Capture the cell that displays the provided text and extract its (X, Y) central coordinate. 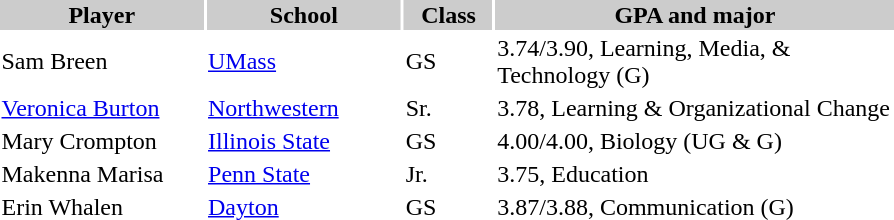
Mary Crompton (102, 141)
GPA and major (695, 15)
3.78, Learning & Organizational Change (695, 108)
Illinois State (304, 141)
3.75, Education (695, 174)
Player (102, 15)
Jr. (448, 174)
Sr. (448, 108)
School (304, 15)
Makenna Marisa (102, 174)
3.74/3.90, Learning, Media, & Technology (G) (695, 62)
UMass (304, 62)
Veronica Burton (102, 108)
4.00/4.00, Biology (UG & G) (695, 141)
Penn State (304, 174)
Class (448, 15)
Northwestern (304, 108)
Sam Breen (102, 62)
